For the text-containing cell, return its midpoint in [x, y] coordinate format. 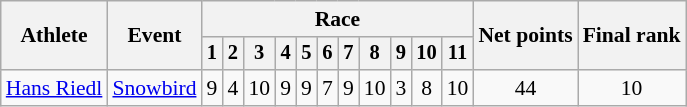
6 [328, 54]
Athlete [54, 36]
44 [525, 88]
Hans Riedl [54, 88]
11 [458, 54]
Snowbird [154, 88]
Final rank [632, 36]
Net points [525, 36]
5 [306, 54]
2 [232, 54]
Race [337, 19]
1 [212, 54]
Event [154, 36]
